Locate the cell with the specified text and output its [X, Y] center coordinate. 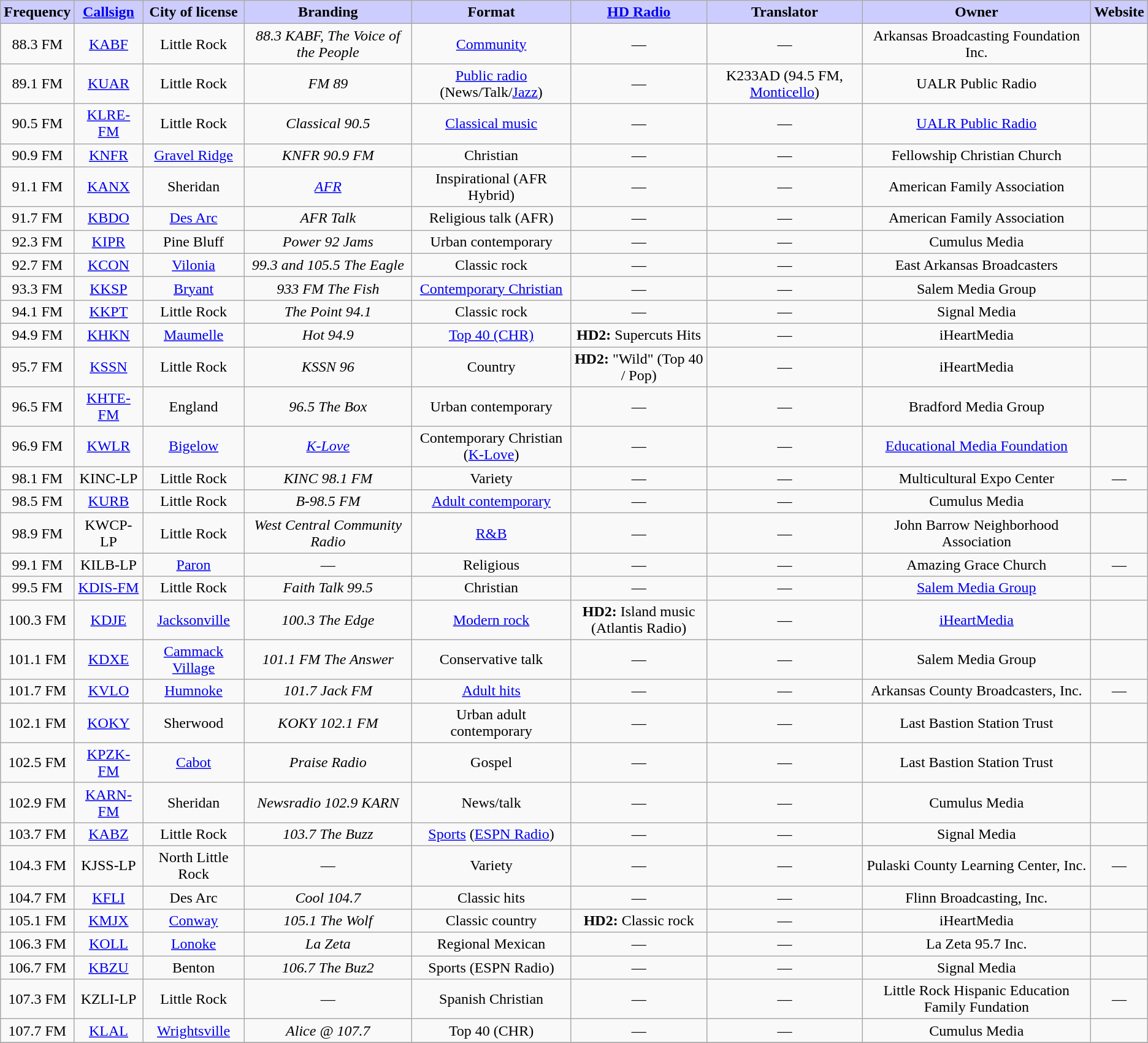
KKPT [109, 311]
96.5 The Box [328, 407]
KHKN [109, 335]
KOKY 102.1 FM [328, 722]
Regional Mexican [492, 944]
KKSP [109, 288]
Benton [194, 968]
101.7 FM [37, 691]
Public radio (News/Talk/Jazz) [492, 83]
91.1 FM [37, 186]
Gravel Ridge [194, 155]
Power 92 Jams [328, 242]
KDIS-FM [109, 588]
103.7 The Buzz [328, 834]
KPZK-FM [109, 763]
KARN-FM [109, 802]
KNFR 90.9 FM [328, 155]
Sherwood [194, 722]
94.9 FM [37, 335]
KHTE-FM [109, 407]
Arkansas Broadcasting Foundation Inc. [976, 44]
90.9 FM [37, 155]
Amazing Grace Church [976, 565]
Frequency [37, 12]
KLRE-FM [109, 124]
East Arkansas Broadcasters [976, 265]
102.9 FM [37, 802]
Bryant [194, 288]
Praise Radio [328, 763]
HD2: Island music(Atlantis Radio) [639, 619]
98.9 FM [37, 533]
KFLI [109, 897]
KCON [109, 265]
Cammack Village [194, 660]
Newsradio 102.9 KARN [328, 802]
KZLI-LP [109, 999]
Contemporary Christian [492, 288]
Little Rock Hispanic Education Family Fundation [976, 999]
102.5 FM [37, 763]
Vilonia [194, 265]
Classic hits [492, 897]
Bigelow [194, 446]
City of license [194, 12]
Arkansas County Broadcasters, Inc. [976, 691]
Pulaski County Learning Center, Inc. [976, 866]
KBDO [109, 218]
91.7 FM [37, 218]
Bradford Media Group [976, 407]
107.7 FM [37, 1031]
Multicultural Expo Center [976, 478]
HD2: "Wild" (Top 40 / Pop) [639, 367]
North Little Rock [194, 866]
KMJX [109, 921]
92.3 FM [37, 242]
Alice @ 107.7 [328, 1031]
KINC 98.1 FM [328, 478]
Classic country [492, 921]
HD2: Classic rock [639, 921]
Community [492, 44]
Fellowship Christian Church [976, 155]
KABF [109, 44]
Website [1119, 12]
89.1 FM [37, 83]
La Zeta [328, 944]
103.7 FM [37, 834]
KVLO [109, 691]
106.7 FM [37, 968]
Country [492, 367]
105.1 The Wolf [328, 921]
94.1 FM [37, 311]
99.1 FM [37, 565]
KOKY [109, 722]
Adult hits [492, 691]
KANX [109, 186]
KJSS-LP [109, 866]
Branding [328, 12]
KSSN 96 [328, 367]
Inspirational (AFR Hybrid) [492, 186]
KSSN [109, 367]
100.3 FM [37, 619]
96.5 FM [37, 407]
KNFR [109, 155]
Modern rock [492, 619]
92.7 FM [37, 265]
99.5 FM [37, 588]
Wrightsville [194, 1031]
Paron [194, 565]
Lonoke [194, 944]
HD2: Supercuts Hits [639, 335]
Cool 104.7 [328, 897]
88.3 KABF, The Voice of the People [328, 44]
KOLL [109, 944]
Educational Media Foundation [976, 446]
100.3 The Edge [328, 619]
KWCP-LP [109, 533]
KABZ [109, 834]
104.7 FM [37, 897]
AFR Talk [328, 218]
Cabot [194, 763]
Conway [194, 921]
102.1 FM [37, 722]
107.3 FM [37, 999]
95.7 FM [37, 367]
99.3 and 105.5 The Eagle [328, 265]
KWLR [109, 446]
KDJE [109, 619]
90.5 FM [37, 124]
Classical music [492, 124]
FM 89 [328, 83]
B-98.5 FM [328, 502]
The Point 94.1 [328, 311]
106.7 The Buz2 [328, 968]
KURB [109, 502]
Urban adult contemporary [492, 722]
KINC-LP [109, 478]
Faith Talk 99.5 [328, 588]
Pine Bluff [194, 242]
933 FM The Fish [328, 288]
West Central Community Radio [328, 533]
AFR [328, 186]
96.9 FM [37, 446]
Gospel [492, 763]
KLAL [109, 1031]
101.1 FM [37, 660]
Maumelle [194, 335]
John Barrow Neighborhood Association [976, 533]
Format [492, 12]
Contemporary Christian(K-Love) [492, 446]
Owner [976, 12]
News/talk [492, 802]
93.3 FM [37, 288]
98.5 FM [37, 502]
101.1 FM The Answer [328, 660]
Conservative talk [492, 660]
K233AD (94.5 FM, Monticello) [785, 83]
Religious talk (AFR) [492, 218]
KIPR [109, 242]
Humnoke [194, 691]
K-Love [328, 446]
98.1 FM [37, 478]
Religious [492, 565]
La Zeta 95.7 Inc. [976, 944]
KUAR [109, 83]
KILB-LP [109, 565]
HD Radio [639, 12]
Translator [785, 12]
England [194, 407]
Jacksonville [194, 619]
Hot 94.9 [328, 335]
104.3 FM [37, 866]
Callsign [109, 12]
Flinn Broadcasting, Inc. [976, 897]
88.3 FM [37, 44]
KBZU [109, 968]
KDXE [109, 660]
105.1 FM [37, 921]
101.7 Jack FM [328, 691]
106.3 FM [37, 944]
Spanish Christian [492, 999]
Classical 90.5 [328, 124]
Adult contemporary [492, 502]
R&B [492, 533]
